Locate the cell with the specified text and output its [x, y] center coordinate. 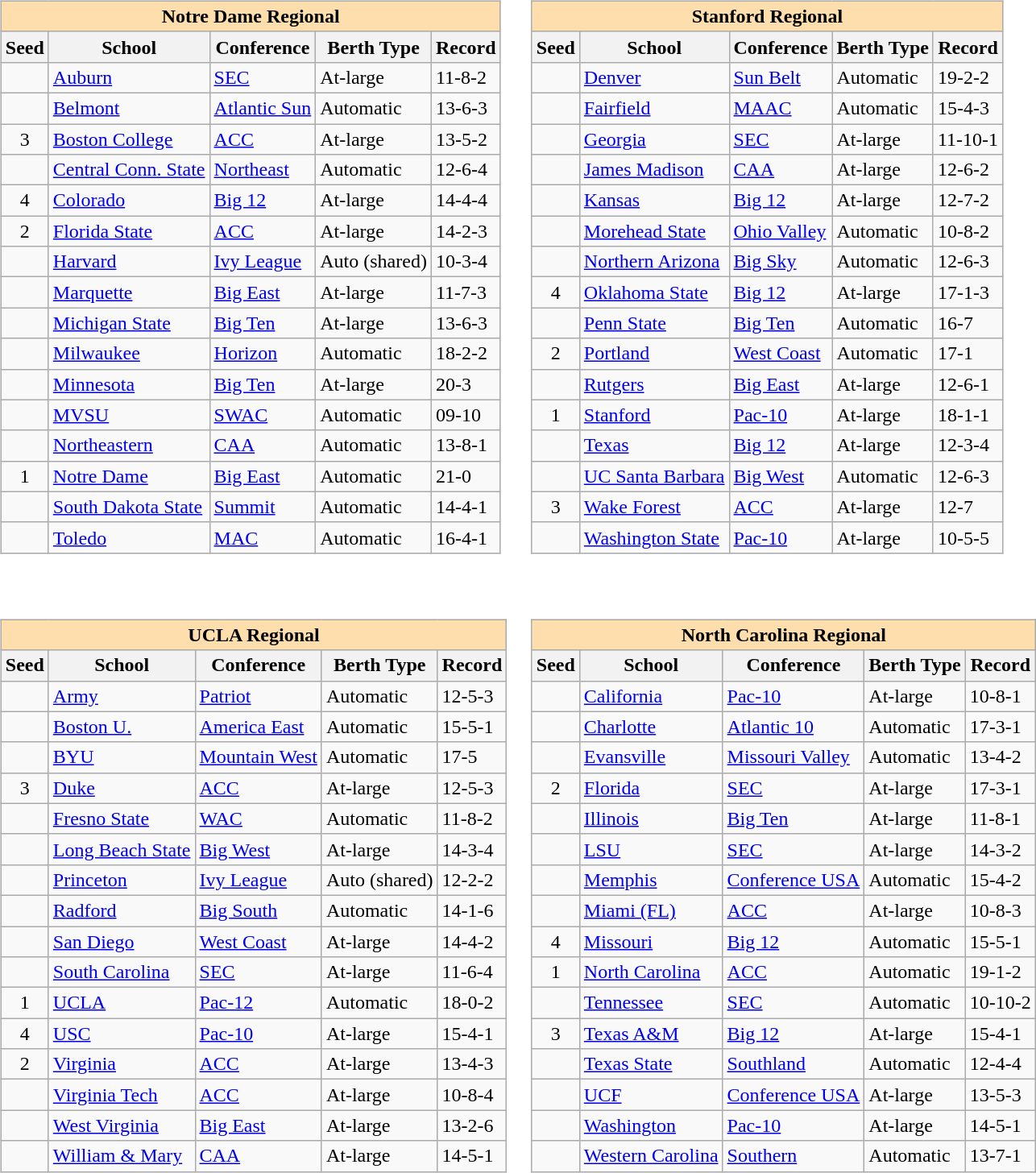
Virginia Tech [122, 1095]
12-3-4 [968, 446]
Pac-12 [258, 1003]
11-6-4 [472, 972]
12-7-2 [968, 201]
11-7-3 [466, 292]
10-8-2 [968, 231]
12-6-1 [968, 384]
Sun Belt [781, 77]
12-6-4 [466, 170]
Duke [122, 788]
Texas [654, 446]
13-5-3 [1001, 1095]
Radford [122, 910]
UCLA [122, 1003]
21-0 [466, 476]
Northeastern [129, 446]
11-10-1 [968, 139]
Northeast [263, 170]
14-3-2 [1001, 849]
14-1-6 [472, 910]
12-6-2 [968, 170]
Princeton [122, 880]
Denver [654, 77]
Boston College [129, 139]
Milwaukee [129, 354]
10-10-2 [1001, 1003]
14-3-4 [472, 849]
North Carolina Regional [783, 635]
Texas A&M [651, 1034]
14-4-4 [466, 201]
Atlantic 10 [794, 727]
Fresno State [122, 819]
13-5-2 [466, 139]
Boston U. [122, 727]
Charlotte [651, 727]
10-8-1 [1001, 696]
Minnesota [129, 384]
Missouri Valley [794, 757]
19-2-2 [968, 77]
14-4-1 [466, 507]
Toledo [129, 537]
13-2-6 [472, 1125]
LSU [651, 849]
Kansas [654, 201]
18-1-1 [968, 415]
10-8-3 [1001, 910]
20-3 [466, 384]
MAAC [781, 108]
Florida [651, 788]
BYU [122, 757]
UC Santa Barbara [654, 476]
Western Carolina [651, 1156]
USC [122, 1034]
Virginia [122, 1064]
17-5 [472, 757]
16-7 [968, 323]
Army [122, 696]
Ohio Valley [781, 231]
Portland [654, 354]
Memphis [651, 880]
South Dakota State [129, 507]
Notre Dame [129, 476]
Rutgers [654, 384]
Missouri [651, 942]
Summit [263, 507]
Tennessee [651, 1003]
19-1-2 [1001, 972]
11-8-1 [1001, 819]
10-8-4 [472, 1095]
Fairfield [654, 108]
Patriot [258, 696]
Evansville [651, 757]
10-3-4 [466, 262]
California [651, 696]
Penn State [654, 323]
Michigan State [129, 323]
12-2-2 [472, 880]
Southland [794, 1064]
Washington State [654, 537]
Atlantic Sun [263, 108]
Big Sky [781, 262]
Georgia [654, 139]
South Carolina [122, 972]
Illinois [651, 819]
Central Conn. State [129, 170]
UCF [651, 1095]
Florida State [129, 231]
15-4-3 [968, 108]
Mountain West [258, 757]
Oklahoma State [654, 292]
13-7-1 [1001, 1156]
18-2-2 [466, 354]
MAC [263, 537]
Miami (FL) [651, 910]
Colorado [129, 201]
Wake Forest [654, 507]
Texas State [651, 1064]
12-4-4 [1001, 1064]
Auburn [129, 77]
17-1 [968, 354]
MVSU [129, 415]
UCLA Regional [254, 635]
Marquette [129, 292]
West Virginia [122, 1125]
13-4-3 [472, 1064]
13-4-2 [1001, 757]
16-4-1 [466, 537]
Harvard [129, 262]
America East [258, 727]
Belmont [129, 108]
Long Beach State [122, 849]
William & Mary [122, 1156]
Washington [651, 1125]
WAC [258, 819]
14-2-3 [466, 231]
15-4-2 [1001, 880]
North Carolina [651, 972]
10-5-5 [968, 537]
SWAC [263, 415]
Stanford Regional [767, 16]
Stanford [654, 415]
San Diego [122, 942]
18-0-2 [472, 1003]
17-1-3 [968, 292]
14-4-2 [472, 942]
Notre Dame Regional [251, 16]
Morehead State [654, 231]
Southern [794, 1156]
09-10 [466, 415]
Big South [258, 910]
Northern Arizona [654, 262]
Horizon [263, 354]
James Madison [654, 170]
13-8-1 [466, 446]
12-7 [968, 507]
